Provide the (X, Y) coordinate of the cell's center where the given text is located.  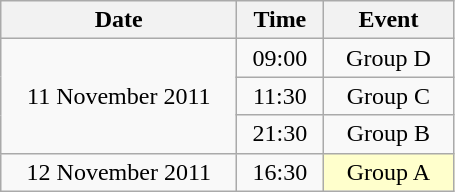
12 November 2011 (119, 172)
Event (388, 20)
Group B (388, 134)
Time (280, 20)
Group A (388, 172)
11 November 2011 (119, 96)
16:30 (280, 172)
09:00 (280, 58)
11:30 (280, 96)
21:30 (280, 134)
Group D (388, 58)
Group C (388, 96)
Date (119, 20)
